From the cell containing the given text, extract its center point as (x, y) coordinate. 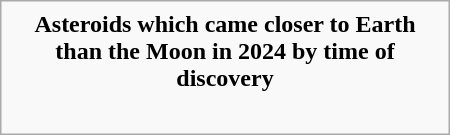
Asteroids which came closer to Earth than the Moon in 2024 by time of discovery (224, 51)
